Provide the [x, y] coordinate of the cell's center where the given text is located.  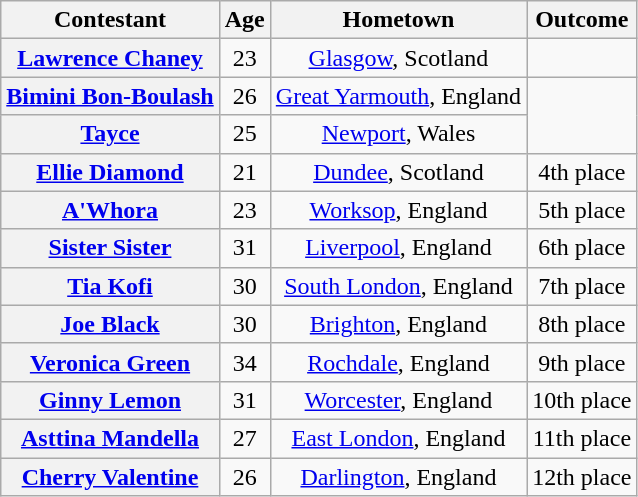
Outcome [582, 20]
10th place [582, 400]
25 [244, 134]
34 [244, 362]
Hometown [398, 20]
Lawrence Chaney [110, 58]
Worksop, England [398, 210]
4th place [582, 172]
Newport, Wales [398, 134]
Age [244, 20]
East London, England [398, 438]
Rochdale, England [398, 362]
Sister Sister [110, 248]
Liverpool, England [398, 248]
5th place [582, 210]
Glasgow, Scotland [398, 58]
Asttina Mandella [110, 438]
7th place [582, 286]
Veronica Green [110, 362]
8th place [582, 324]
Dundee, Scotland [398, 172]
Tia Kofi [110, 286]
Great Yarmouth, England [398, 96]
Ellie Diamond [110, 172]
11th place [582, 438]
Contestant [110, 20]
Worcester, England [398, 400]
Joe Black [110, 324]
6th place [582, 248]
Brighton, England [398, 324]
Cherry Valentine [110, 477]
12th place [582, 477]
South London, England [398, 286]
Bimini Bon-Boulash [110, 96]
A'Whora [110, 210]
9th place [582, 362]
Tayce [110, 134]
Ginny Lemon [110, 400]
Darlington, England [398, 477]
27 [244, 438]
21 [244, 172]
